Return (x, y) of the center of cell containing provided text 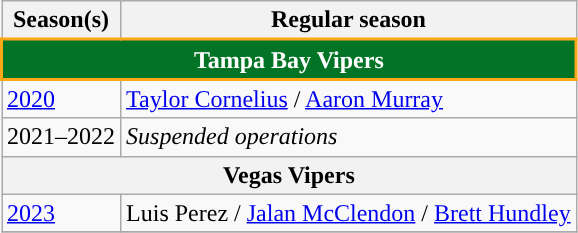
Regular season (349, 20)
Tampa Bay Vipers (290, 60)
Season(s) (62, 20)
Suspended operations (349, 137)
Taylor Cornelius / Aaron Murray (349, 98)
2020 (62, 98)
Vegas Vipers (290, 175)
2023 (62, 213)
Luis Perez / Jalan McClendon / Brett Hundley (349, 213)
2021–2022 (62, 137)
